Detect which cell encompasses the target text, then output its (X, Y) center coordinate. 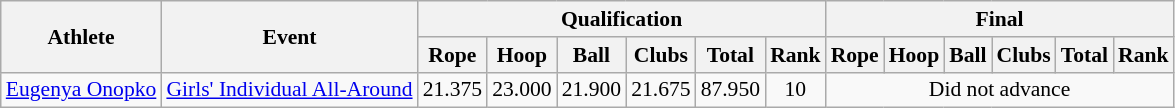
10 (796, 90)
Event (289, 36)
Qualification (622, 19)
Final (1000, 19)
21.900 (592, 90)
Eugenya Onopko (82, 90)
87.950 (730, 90)
21.675 (660, 90)
Did not advance (1000, 90)
21.375 (452, 90)
Girls' Individual All-Around (289, 90)
Athlete (82, 36)
23.000 (522, 90)
